Extract the (X, Y) coordinate from the center of the cell holding the provided text.  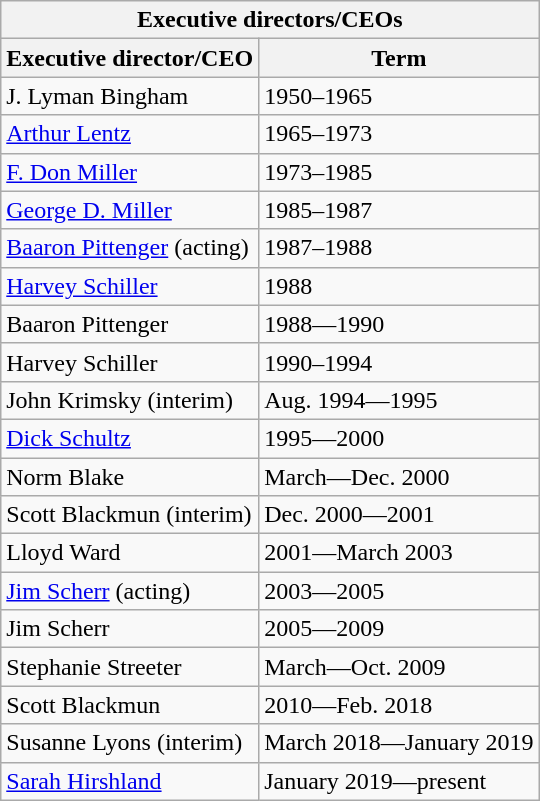
March 2018—January 2019 (399, 743)
Norm Blake (130, 477)
2001—March 2003 (399, 553)
1985–1987 (399, 210)
1988 (399, 286)
F. Don Miller (130, 172)
2003—2005 (399, 591)
Term (399, 58)
Executive directors/CEOs (270, 20)
Baaron Pittenger (130, 324)
Arthur Lentz (130, 134)
1965–1973 (399, 134)
Jim Scherr (acting) (130, 591)
1995—2000 (399, 438)
Dick Schultz (130, 438)
Scott Blackmun (interim) (130, 515)
Dec. 2000—2001 (399, 515)
March—Dec. 2000 (399, 477)
Scott Blackmun (130, 705)
January 2019—present (399, 781)
Stephanie Streeter (130, 667)
March—Oct. 2009 (399, 667)
1988—1990 (399, 324)
Jim Scherr (130, 629)
Baaron Pittenger (acting) (130, 248)
1990–1994 (399, 362)
Lloyd Ward (130, 553)
Sarah Hirshland (130, 781)
1973–1985 (399, 172)
Susanne Lyons (interim) (130, 743)
2005—2009 (399, 629)
Aug. 1994—1995 (399, 400)
1987–1988 (399, 248)
Executive director/CEO (130, 58)
2010—Feb. 2018 (399, 705)
John Krimsky (interim) (130, 400)
J. Lyman Bingham (130, 96)
1950–1965 (399, 96)
George D. Miller (130, 210)
